From the cell containing the given text, extract its center point as (x, y) coordinate. 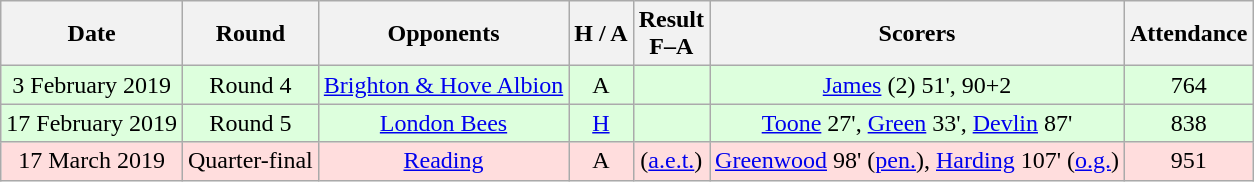
ResultF–A (671, 34)
Brighton & Hove Albion (443, 85)
Round 4 (250, 85)
838 (1189, 123)
Scorers (918, 34)
Reading (443, 161)
Date (92, 34)
Round 5 (250, 123)
764 (1189, 85)
(a.e.t.) (671, 161)
17 March 2019 (92, 161)
H (601, 123)
Round (250, 34)
3 February 2019 (92, 85)
Quarter-final (250, 161)
London Bees (443, 123)
Toone 27', Green 33', Devlin 87' (918, 123)
H / A (601, 34)
17 February 2019 (92, 123)
Opponents (443, 34)
James (2) 51', 90+2 (918, 85)
951 (1189, 161)
Greenwood 98' (pen.), Harding 107' (o.g.) (918, 161)
Attendance (1189, 34)
